Locate the cell with the specified text and output its (X, Y) center coordinate. 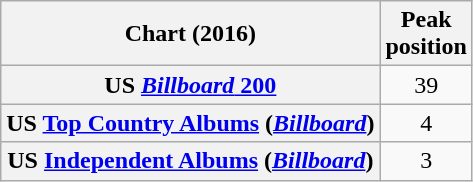
39 (426, 85)
US Billboard 200 (190, 85)
US Independent Albums (Billboard) (190, 161)
Peakposition (426, 34)
3 (426, 161)
4 (426, 123)
US Top Country Albums (Billboard) (190, 123)
Chart (2016) (190, 34)
